Find where the given text appears and provide that cell's center as [x, y] coordinate. 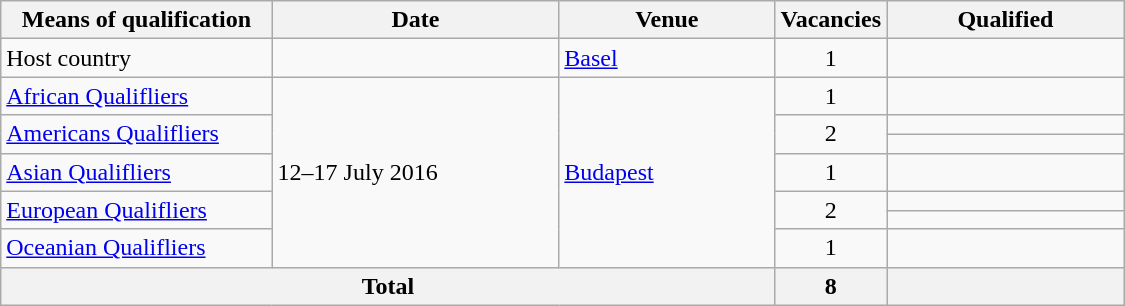
Americans Qualifliers [136, 134]
Budapest [667, 172]
Qualified [1006, 20]
8 [831, 286]
Total [388, 286]
Host country [136, 58]
Basel [667, 58]
Date [416, 20]
European Qualifliers [136, 210]
Vacancies [831, 20]
Means of qualification [136, 20]
12–17 July 2016 [416, 172]
Venue [667, 20]
African Qualifliers [136, 96]
Oceanian Qualifliers [136, 248]
Asian Qualifliers [136, 172]
